Scan for the cell matching the given text and deliver its (X, Y) coordinate at center. 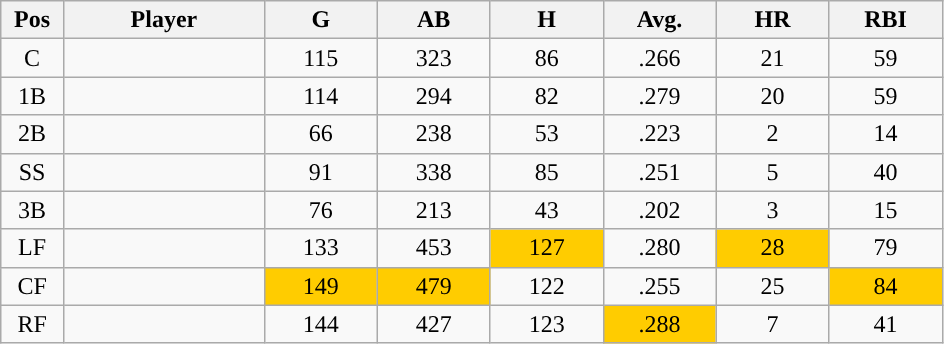
91 (320, 172)
86 (546, 58)
7 (772, 324)
122 (546, 286)
G (320, 20)
CF (32, 286)
14 (886, 134)
20 (772, 96)
85 (546, 172)
2 (772, 134)
82 (546, 96)
41 (886, 324)
RBI (886, 20)
C (32, 58)
.288 (660, 324)
43 (546, 210)
115 (320, 58)
66 (320, 134)
H (546, 20)
1B (32, 96)
79 (886, 248)
323 (434, 58)
3 (772, 210)
.255 (660, 286)
Pos (32, 20)
.223 (660, 134)
15 (886, 210)
453 (434, 248)
LF (32, 248)
AB (434, 20)
294 (434, 96)
84 (886, 286)
.266 (660, 58)
2B (32, 134)
25 (772, 286)
114 (320, 96)
40 (886, 172)
213 (434, 210)
SS (32, 172)
HR (772, 20)
Avg. (660, 20)
RF (32, 324)
.280 (660, 248)
123 (546, 324)
.251 (660, 172)
149 (320, 286)
21 (772, 58)
28 (772, 248)
3B (32, 210)
.279 (660, 96)
479 (434, 286)
127 (546, 248)
76 (320, 210)
133 (320, 248)
Player (164, 20)
427 (434, 324)
144 (320, 324)
5 (772, 172)
238 (434, 134)
.202 (660, 210)
338 (434, 172)
53 (546, 134)
